Find where the given text appears and provide that cell's center as (x, y) coordinate. 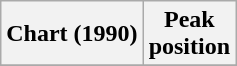
Chart (1990) (72, 34)
Peakposition (189, 34)
